Extract the [x, y] coordinate from the center of the cell holding the provided text.  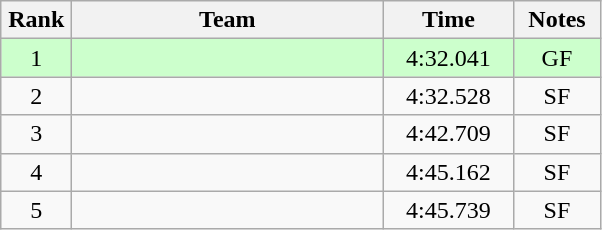
4:45.739 [448, 210]
5 [36, 210]
4:32.041 [448, 58]
Time [448, 20]
Rank [36, 20]
4:45.162 [448, 172]
4:42.709 [448, 134]
4 [36, 172]
Notes [557, 20]
4:32.528 [448, 96]
3 [36, 134]
GF [557, 58]
2 [36, 96]
1 [36, 58]
Team [228, 20]
